For the text-containing cell, return its midpoint in (x, y) coordinate format. 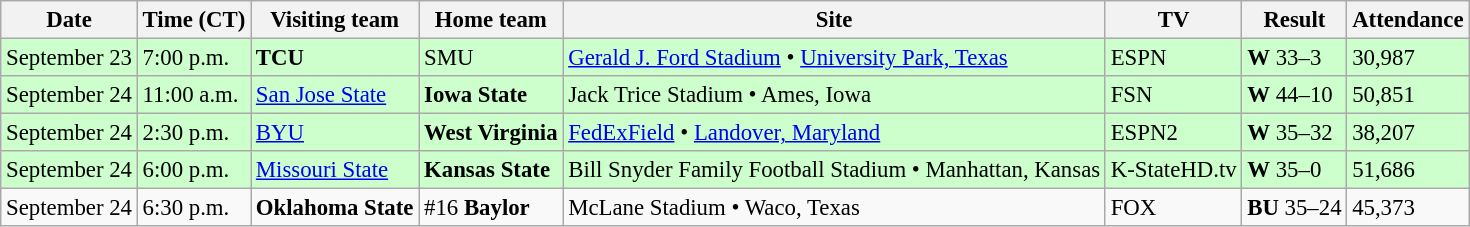
BYU (335, 133)
51,686 (1408, 170)
Home team (491, 20)
ESPN (1174, 58)
San Jose State (335, 95)
W 33–3 (1294, 58)
FedExField • Landover, Maryland (834, 133)
Time (CT) (194, 20)
Date (69, 20)
W 35–0 (1294, 170)
Bill Snyder Family Football Stadium • Manhattan, Kansas (834, 170)
45,373 (1408, 208)
Iowa State (491, 95)
TCU (335, 58)
September 23 (69, 58)
Oklahoma State (335, 208)
Site (834, 20)
West Virginia (491, 133)
Missouri State (335, 170)
6:30 p.m. (194, 208)
ESPN2 (1174, 133)
BU 35–24 (1294, 208)
Result (1294, 20)
K-StateHD.tv (1174, 170)
Attendance (1408, 20)
Kansas State (491, 170)
50,851 (1408, 95)
FOX (1174, 208)
McLane Stadium • Waco, Texas (834, 208)
2:30 p.m. (194, 133)
W 35–32 (1294, 133)
Visiting team (335, 20)
30,987 (1408, 58)
#16 Baylor (491, 208)
11:00 a.m. (194, 95)
TV (1174, 20)
SMU (491, 58)
Jack Trice Stadium • Ames, Iowa (834, 95)
38,207 (1408, 133)
Gerald J. Ford Stadium • University Park, Texas (834, 58)
6:00 p.m. (194, 170)
FSN (1174, 95)
7:00 p.m. (194, 58)
W 44–10 (1294, 95)
